From the cell containing the given text, extract its center point as [x, y] coordinate. 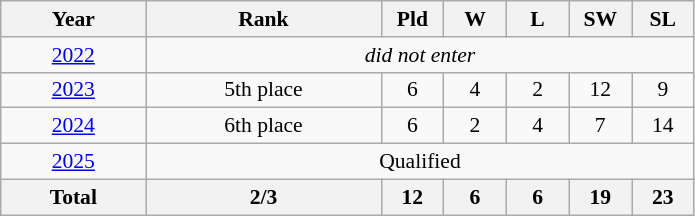
SW [600, 19]
2/3 [264, 197]
L [538, 19]
W [476, 19]
5th place [264, 90]
2025 [74, 162]
9 [664, 90]
19 [600, 197]
7 [600, 126]
6th place [264, 126]
SL [664, 19]
2023 [74, 90]
Rank [264, 19]
did not enter [420, 55]
Total [74, 197]
14 [664, 126]
Year [74, 19]
23 [664, 197]
2024 [74, 126]
2022 [74, 55]
Pld [412, 19]
Qualified [420, 162]
